Capture the cell that displays the provided text and extract its (x, y) central coordinate. 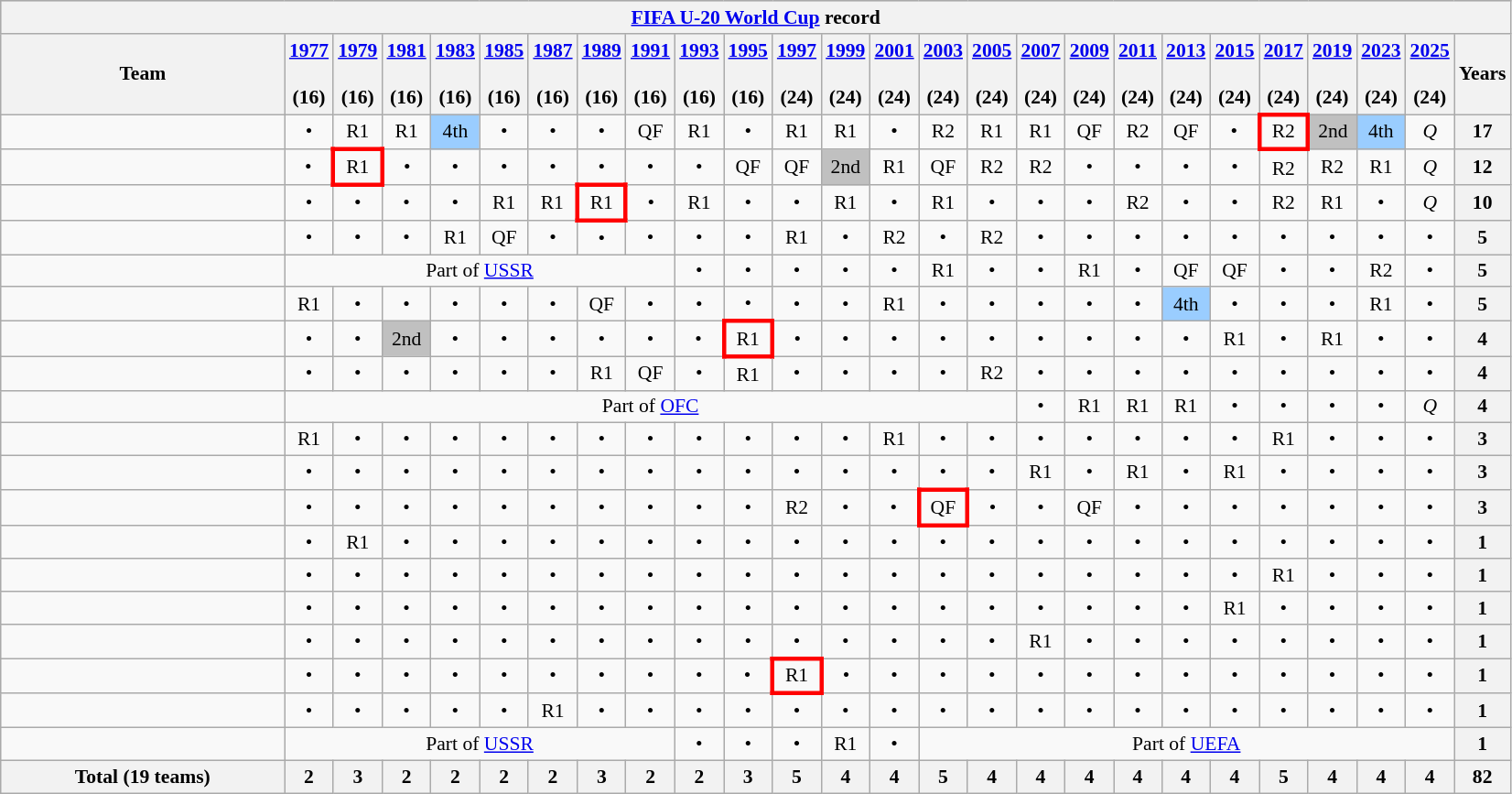
2003(24) (943, 74)
1983(16) (456, 74)
1993(16) (699, 74)
2019(24) (1333, 74)
1991(16) (650, 74)
1999(24) (846, 74)
17 (1483, 132)
82 (1483, 777)
10 (1483, 203)
12 (1483, 169)
2011(24) (1138, 74)
2001(24) (893, 74)
Years (1483, 74)
1987(16) (553, 74)
Part of OFC (650, 407)
FIFA U-20 World Cup record (756, 17)
1977(16) (309, 74)
2017(24) (1283, 74)
Part of UEFA (1186, 745)
2013(24) (1186, 74)
1997(24) (796, 74)
1989(16) (602, 74)
1995(16) (749, 74)
1979(16) (357, 74)
2005(24) (992, 74)
2015(24) (1234, 74)
2023(24) (1380, 74)
1985(16) (503, 74)
2007(24) (1040, 74)
2009(24) (1089, 74)
Team (143, 74)
2025(24) (1430, 74)
1981(16) (406, 74)
Total (19 teams) (143, 777)
